Determine the [X, Y] coordinate at the center of the cell enclosing the given text.  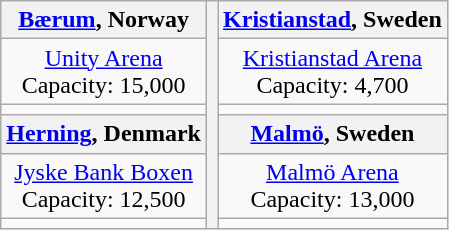
Herning, Denmark [104, 134]
Unity ArenaCapacity: 15,000 [104, 72]
Kristianstad, Sweden [333, 20]
Malmö ArenaCapacity: 13,000 [333, 186]
Kristianstad ArenaCapacity: 4,700 [333, 72]
Jyske Bank BoxenCapacity: 12,500 [104, 186]
Malmö, Sweden [333, 134]
Bærum, Norway [104, 20]
